Output the (X, Y) coordinate of the center of the cell containing the given text.  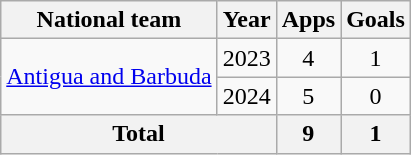
Total (138, 134)
5 (308, 96)
2024 (246, 96)
Goals (376, 20)
2023 (246, 58)
0 (376, 96)
Year (246, 20)
9 (308, 134)
Antigua and Barbuda (109, 77)
4 (308, 58)
National team (109, 20)
Apps (308, 20)
